Output the (x, y) coordinate of the center of the cell containing the given text.  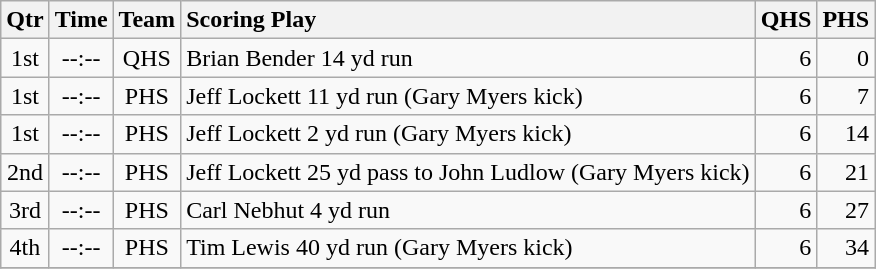
0 (846, 58)
Time (81, 20)
3rd (25, 210)
Tim Lewis 40 yd run (Gary Myers kick) (468, 248)
7 (846, 96)
Scoring Play (468, 20)
Carl Nebhut 4 yd run (468, 210)
34 (846, 248)
4th (25, 248)
27 (846, 210)
Jeff Lockett 25 yd pass to John Ludlow (Gary Myers kick) (468, 172)
Brian Bender 14 yd run (468, 58)
21 (846, 172)
Qtr (25, 20)
2nd (25, 172)
14 (846, 134)
Jeff Lockett 11 yd run (Gary Myers kick) (468, 96)
Jeff Lockett 2 yd run (Gary Myers kick) (468, 134)
Team (147, 20)
